Return the [X, Y] coordinate for the center point of the cell that contains the specified text.  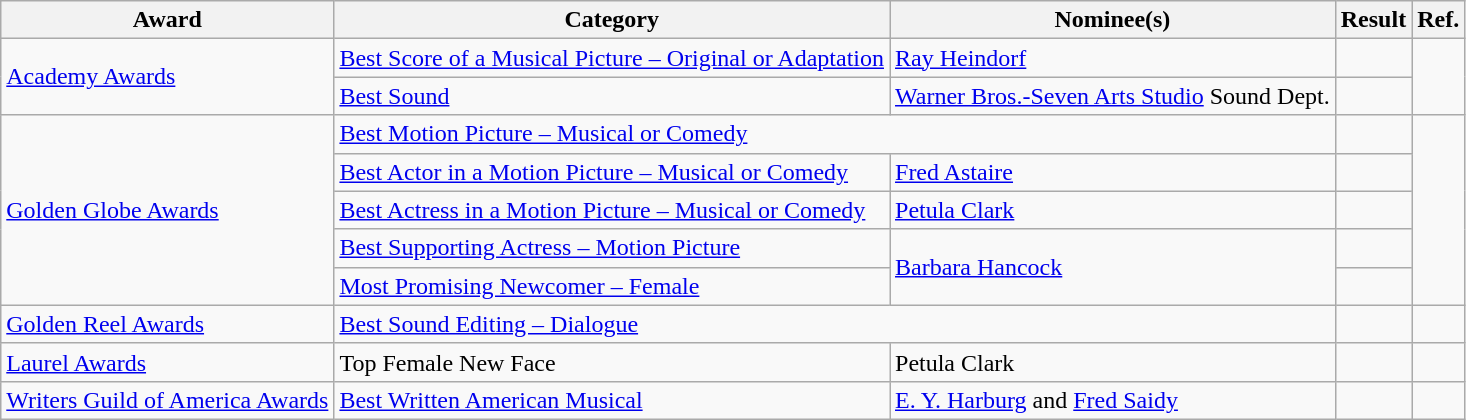
Best Actor in a Motion Picture – Musical or Comedy [612, 172]
Writers Guild of America Awards [168, 400]
Ray Heindorf [1113, 58]
Best Written American Musical [612, 400]
Best Actress in a Motion Picture – Musical or Comedy [612, 210]
Warner Bros.-Seven Arts Studio Sound Dept. [1113, 96]
Best Sound [612, 96]
Result [1373, 20]
Top Female New Face [612, 362]
E. Y. Harburg and Fred Saidy [1113, 400]
Nominee(s) [1113, 20]
Ref. [1438, 20]
Award [168, 20]
Best Sound Editing – Dialogue [834, 324]
Golden Globe Awards [168, 210]
Most Promising Newcomer – Female [612, 286]
Barbara Hancock [1113, 267]
Laurel Awards [168, 362]
Golden Reel Awards [168, 324]
Fred Astaire [1113, 172]
Best Score of a Musical Picture – Original or Adaptation [612, 58]
Academy Awards [168, 77]
Best Motion Picture – Musical or Comedy [834, 134]
Category [612, 20]
Best Supporting Actress – Motion Picture [612, 248]
